Pinpoint the cell where the given text exists, returning its (X, Y) midpoint coordinate. 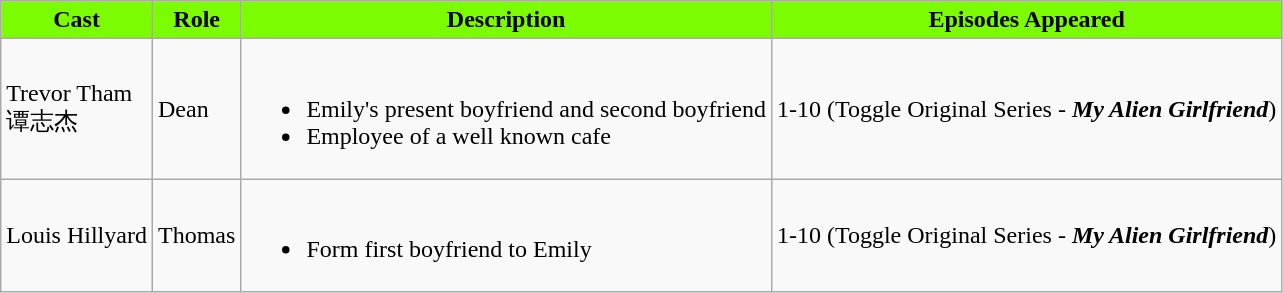
Form first boyfriend to Emily (506, 236)
Dean (196, 109)
Emily's present boyfriend and second boyfriendEmployee of a well known cafe (506, 109)
Role (196, 20)
Description (506, 20)
Episodes Appeared (1026, 20)
Louis Hillyard (77, 236)
Cast (77, 20)
Trevor Tham 谭志杰 (77, 109)
Thomas (196, 236)
